Extract the (X, Y) coordinate from the center of the cell holding the provided text.  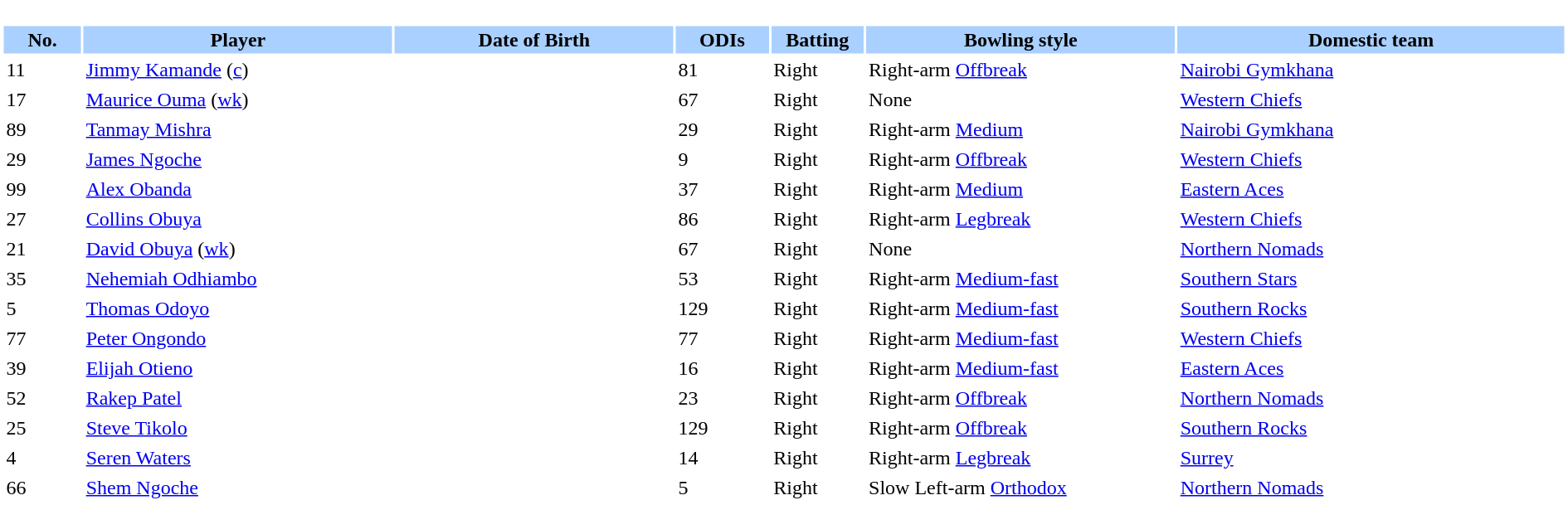
Rakep Patel (239, 398)
Shem Ngoche (239, 488)
Steve Tikolo (239, 428)
81 (723, 70)
Seren Waters (239, 458)
Player (239, 40)
23 (723, 398)
ODIs (723, 40)
35 (41, 279)
Maurice Ouma (wk) (239, 100)
Date of Birth (534, 40)
21 (41, 249)
Slow Left-arm Orthodox (1020, 488)
Surrey (1371, 458)
25 (41, 428)
Nehemiah Odhiambo (239, 279)
Bowling style (1020, 40)
39 (41, 368)
Peter Ongondo (239, 338)
11 (41, 70)
53 (723, 279)
16 (723, 368)
89 (41, 129)
99 (41, 189)
Thomas Odoyo (239, 308)
Domestic team (1371, 40)
Jimmy Kamande (c) (239, 70)
4 (41, 458)
James Ngoche (239, 159)
Collins Obuya (239, 219)
Batting (817, 40)
Southern Stars (1371, 279)
Tanmay Mishra (239, 129)
9 (723, 159)
37 (723, 189)
Elijah Otieno (239, 368)
17 (41, 100)
66 (41, 488)
Alex Obanda (239, 189)
David Obuya (wk) (239, 249)
14 (723, 458)
52 (41, 398)
86 (723, 219)
No. (41, 40)
27 (41, 219)
